Search for the cell housing the specified text and yield its [x, y] center coordinate. 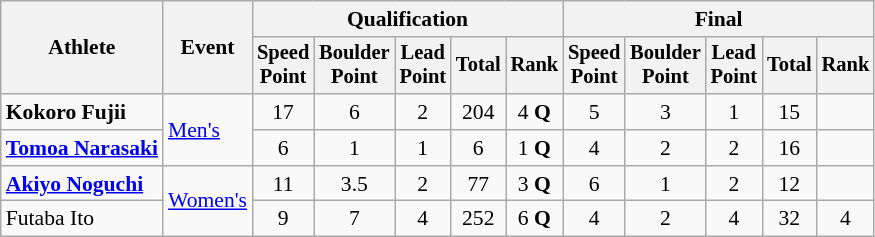
17 [283, 112]
32 [790, 219]
9 [283, 219]
Qualification [408, 19]
Event [208, 48]
Men's [208, 130]
Akiyo Noguchi [82, 184]
4 Q [535, 112]
11 [283, 184]
Women's [208, 202]
77 [478, 184]
252 [478, 219]
Final [718, 19]
16 [790, 148]
3 [665, 112]
6 Q [535, 219]
204 [478, 112]
7 [354, 219]
3 Q [535, 184]
15 [790, 112]
3.5 [354, 184]
Kokoro Fujii [82, 112]
Athlete [82, 48]
Futaba Ito [82, 219]
5 [594, 112]
1 Q [535, 148]
Tomoa Narasaki [82, 148]
12 [790, 184]
